Output the [X, Y] coordinate of the center of the cell containing the given text.  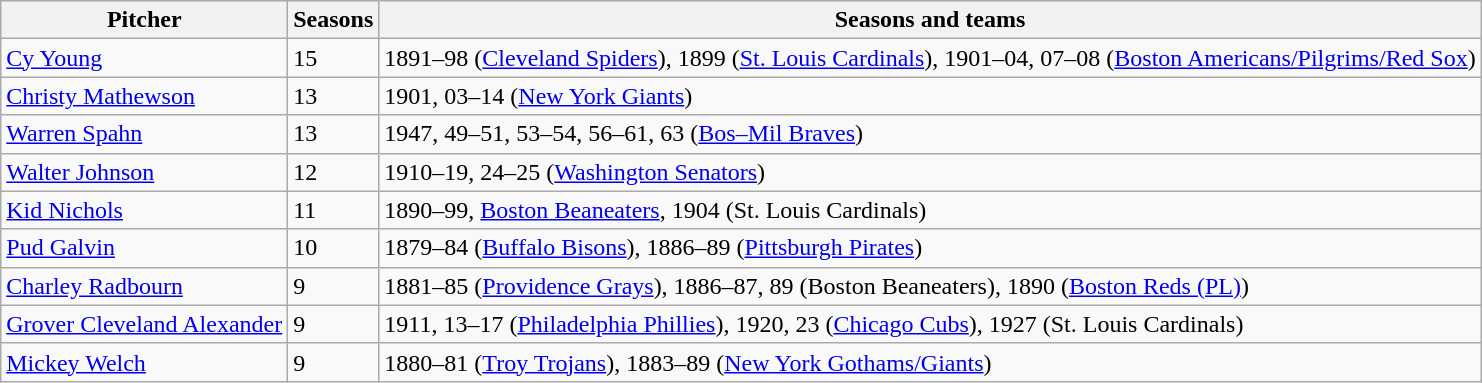
12 [334, 172]
1901, 03–14 (New York Giants) [930, 96]
1891–98 (Cleveland Spiders), 1899 (St. Louis Cardinals), 1901–04, 07–08 (Boston Americans/Pilgrims/Red Sox) [930, 58]
Cy Young [144, 58]
Pitcher [144, 20]
Warren Spahn [144, 134]
15 [334, 58]
Mickey Welch [144, 362]
Walter Johnson [144, 172]
Kid Nichols [144, 210]
11 [334, 210]
1910–19, 24–25 (Washington Senators) [930, 172]
Grover Cleveland Alexander [144, 324]
Seasons and teams [930, 20]
Pud Galvin [144, 248]
1880–81 (Troy Trojans), 1883–89 (New York Gothams/Giants) [930, 362]
1911, 13–17 (Philadelphia Phillies), 1920, 23 (Chicago Cubs), 1927 (St. Louis Cardinals) [930, 324]
1947, 49–51, 53–54, 56–61, 63 (Bos–Mil Braves) [930, 134]
Charley Radbourn [144, 286]
Seasons [334, 20]
1881–85 (Providence Grays), 1886–87, 89 (Boston Beaneaters), 1890 (Boston Reds (PL)) [930, 286]
10 [334, 248]
1890–99, Boston Beaneaters, 1904 (St. Louis Cardinals) [930, 210]
Christy Mathewson [144, 96]
1879–84 (Buffalo Bisons), 1886–89 (Pittsburgh Pirates) [930, 248]
